Return the [X, Y] coordinate for the center point of the cell that contains the specified text.  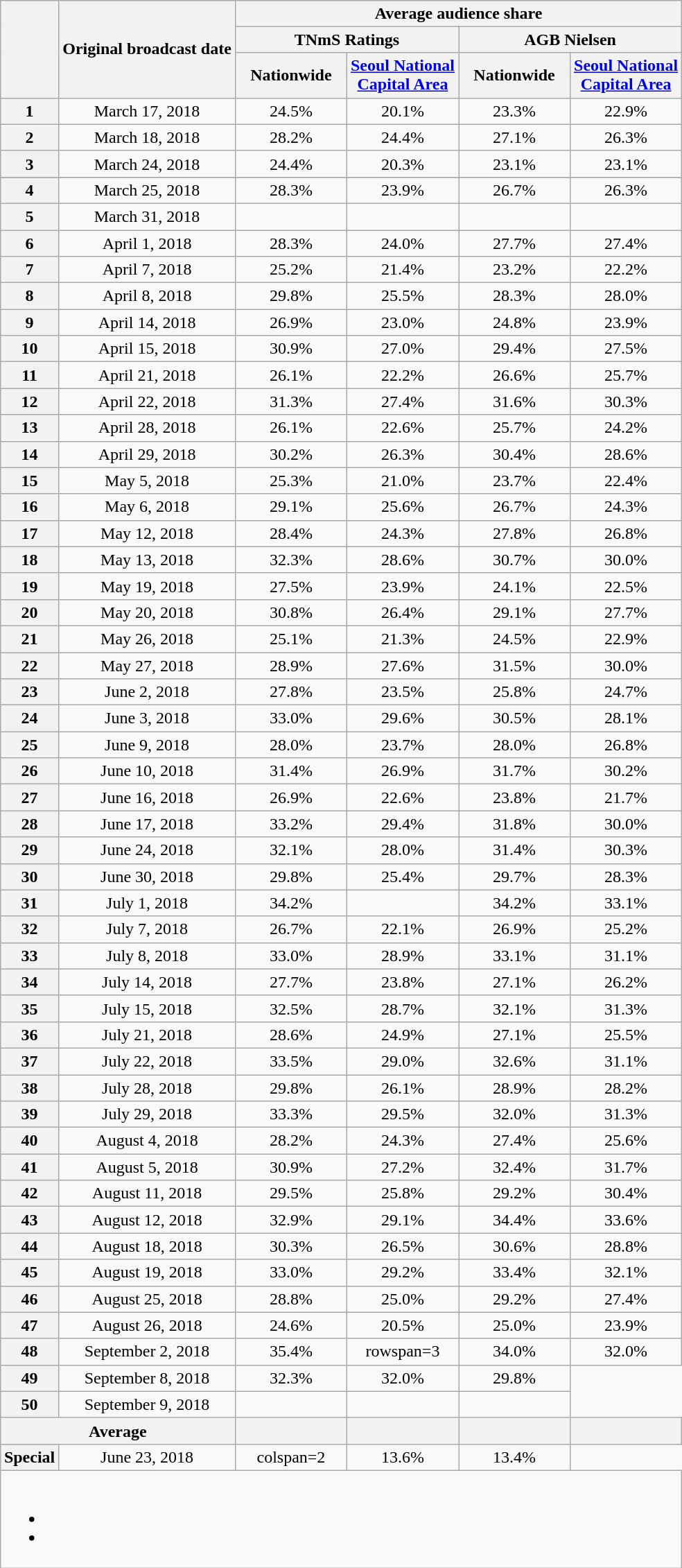
21.7% [627, 798]
May 5, 2018 [147, 481]
May 26, 2018 [147, 639]
May 27, 2018 [147, 665]
Special [29, 1457]
rowspan=3 [402, 1352]
30.6% [514, 1246]
28.1% [627, 718]
August 12, 2018 [147, 1220]
22.5% [627, 586]
March 18, 2018 [147, 137]
49 [29, 1378]
38 [29, 1088]
21 [29, 639]
May 6, 2018 [147, 507]
colspan=2 [291, 1457]
21.0% [402, 481]
32.4% [514, 1167]
28 [29, 824]
March 25, 2018 [147, 190]
33.6% [627, 1220]
30.5% [514, 718]
September 8, 2018 [147, 1378]
25.4% [402, 877]
13.4% [514, 1457]
13 [29, 428]
August 5, 2018 [147, 1167]
32.6% [514, 1061]
29.6% [402, 718]
35.4% [291, 1352]
TNmS Ratings [347, 40]
3 [29, 164]
14 [29, 454]
July 21, 2018 [147, 1035]
34.4% [514, 1220]
30.8% [291, 612]
June 16, 2018 [147, 798]
44 [29, 1246]
April 7, 2018 [147, 270]
27.2% [402, 1167]
29.0% [402, 1061]
5 [29, 216]
36 [29, 1035]
July 14, 2018 [147, 982]
46 [29, 1299]
33.2% [291, 824]
August 25, 2018 [147, 1299]
34.0% [514, 1352]
18 [29, 560]
4 [29, 190]
July 1, 2018 [147, 903]
26.6% [514, 375]
May 12, 2018 [147, 533]
June 24, 2018 [147, 850]
35 [29, 1008]
43 [29, 1220]
25 [29, 745]
April 29, 2018 [147, 454]
July 29, 2018 [147, 1114]
22.4% [627, 481]
11 [29, 375]
20.3% [402, 164]
48 [29, 1352]
32.9% [291, 1220]
23.5% [402, 692]
27.6% [402, 665]
June 30, 2018 [147, 877]
26.5% [402, 1246]
June 17, 2018 [147, 824]
29 [29, 850]
May 13, 2018 [147, 560]
2 [29, 137]
28.4% [291, 533]
29.7% [514, 877]
22 [29, 665]
March 24, 2018 [147, 164]
33.3% [291, 1114]
June 3, 2018 [147, 718]
32.5% [291, 1008]
Original broadcast date [147, 49]
August 19, 2018 [147, 1273]
23.2% [514, 270]
33.5% [291, 1061]
AGB Nielsen [570, 40]
24.2% [627, 428]
21.4% [402, 270]
May 19, 2018 [147, 586]
April 1, 2018 [147, 243]
1 [29, 111]
8 [29, 296]
July 28, 2018 [147, 1088]
26.4% [402, 612]
28.7% [402, 1008]
April 28, 2018 [147, 428]
August 18, 2018 [147, 1246]
32 [29, 929]
25.3% [291, 481]
24.6% [291, 1325]
April 21, 2018 [147, 375]
22.1% [402, 929]
19 [29, 586]
August 4, 2018 [147, 1141]
June 23, 2018 [147, 1457]
33 [29, 956]
24.7% [627, 692]
31.5% [514, 665]
August 26, 2018 [147, 1325]
39 [29, 1114]
June 10, 2018 [147, 771]
31.8% [514, 824]
24 [29, 718]
9 [29, 322]
23.0% [402, 322]
45 [29, 1273]
April 15, 2018 [147, 349]
April 14, 2018 [147, 322]
37 [29, 1061]
20.5% [402, 1325]
31 [29, 903]
20 [29, 612]
31.6% [514, 402]
June 9, 2018 [147, 745]
40 [29, 1141]
30 [29, 877]
12 [29, 402]
10 [29, 349]
July 8, 2018 [147, 956]
17 [29, 533]
27 [29, 798]
September 9, 2018 [147, 1404]
March 31, 2018 [147, 216]
August 11, 2018 [147, 1194]
30.7% [514, 560]
33.4% [514, 1273]
50 [29, 1404]
July 7, 2018 [147, 929]
21.3% [402, 639]
26 [29, 771]
26.2% [627, 982]
42 [29, 1194]
25.1% [291, 639]
24.0% [402, 243]
34 [29, 982]
June 2, 2018 [147, 692]
7 [29, 270]
6 [29, 243]
July 15, 2018 [147, 1008]
27.0% [402, 349]
Average audience share [458, 13]
July 22, 2018 [147, 1061]
May 20, 2018 [147, 612]
Average [118, 1431]
23.3% [514, 111]
March 17, 2018 [147, 111]
41 [29, 1167]
24.8% [514, 322]
15 [29, 481]
20.1% [402, 111]
April 22, 2018 [147, 402]
24.1% [514, 586]
24.9% [402, 1035]
23 [29, 692]
April 8, 2018 [147, 296]
September 2, 2018 [147, 1352]
47 [29, 1325]
16 [29, 507]
13.6% [402, 1457]
